Determine the [X, Y] coordinate at the center of the cell enclosing the given text.  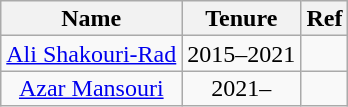
2021– [242, 88]
Ali Shakouri-Rad [92, 54]
Tenure [242, 18]
Ref [324, 18]
Azar Mansouri [92, 88]
2015–2021 [242, 54]
Name [92, 18]
